Search for the cell housing the specified text and yield its (x, y) center coordinate. 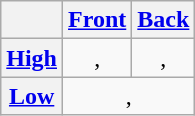
Back (164, 20)
Front (98, 20)
Low (32, 96)
High (32, 58)
